Return the [x, y] coordinate for the center point of the cell that contains the specified text.  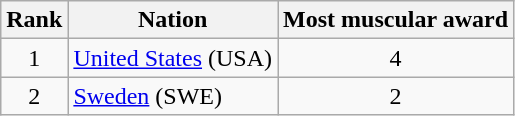
Rank [34, 20]
Sweden (SWE) [173, 96]
4 [396, 58]
United States (USA) [173, 58]
Most muscular award [396, 20]
1 [34, 58]
Nation [173, 20]
